Detect which cell encompasses the target text, then output its (x, y) center coordinate. 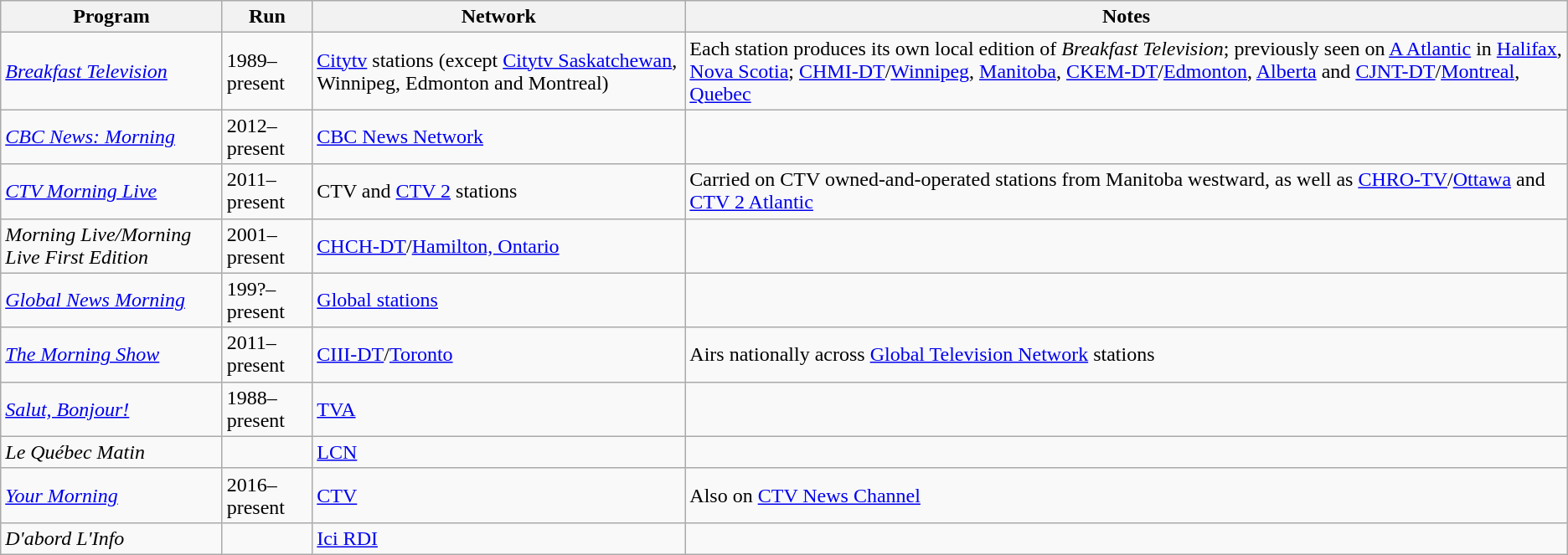
Carried on CTV owned-and-operated stations from Manitoba westward, as well as CHRO-TV/Ottawa and CTV 2 Atlantic (1126, 191)
Your Morning (111, 496)
Also on CTV News Channel (1126, 496)
Citytv stations (except Citytv Saskatchewan, Winnipeg, Edmonton and Montreal) (499, 71)
1989–present (267, 71)
Program (111, 17)
Global News Morning (111, 300)
The Morning Show (111, 355)
1988–present (267, 409)
TVA (499, 409)
CIII-DT/Toronto (499, 355)
CTV Morning Live (111, 191)
CTV and CTV 2 stations (499, 191)
CHCH-DT/Hamilton, Ontario (499, 246)
CBC News: Morning (111, 137)
2012–present (267, 137)
Salut, Bonjour! (111, 409)
CTV (499, 496)
Global stations (499, 300)
Airs nationally across Global Television Network stations (1126, 355)
2001–present (267, 246)
Breakfast Television (111, 71)
Network (499, 17)
Run (267, 17)
Morning Live/Morning Live First Edition (111, 246)
199?–present (267, 300)
Notes (1126, 17)
2016–present (267, 496)
LCN (499, 452)
D'abord L'Info (111, 538)
CBC News Network (499, 137)
Ici RDI (499, 538)
Le Québec Matin (111, 452)
